Determine the [X, Y] coordinate at the center of the cell enclosing the given text.  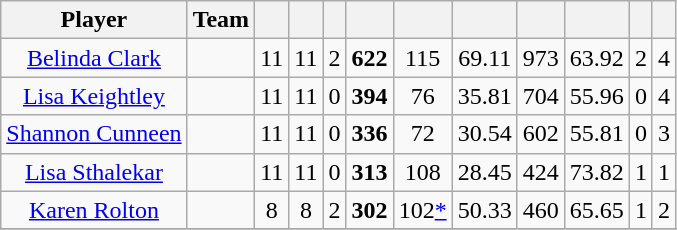
72 [422, 134]
336 [370, 134]
108 [422, 172]
55.96 [596, 96]
602 [540, 134]
30.54 [484, 134]
973 [540, 58]
Lisa Keightley [94, 96]
55.81 [596, 134]
704 [540, 96]
Player [94, 20]
460 [540, 210]
394 [370, 96]
73.82 [596, 172]
115 [422, 58]
Belinda Clark [94, 58]
63.92 [596, 58]
302 [370, 210]
Shannon Cunneen [94, 134]
50.33 [484, 210]
Lisa Sthalekar [94, 172]
102* [422, 210]
Team [221, 20]
Karen Rolton [94, 210]
69.11 [484, 58]
622 [370, 58]
424 [540, 172]
3 [664, 134]
28.45 [484, 172]
65.65 [596, 210]
76 [422, 96]
313 [370, 172]
35.81 [484, 96]
